Return the (X, Y) coordinate for the center point of the cell that contains the specified text.  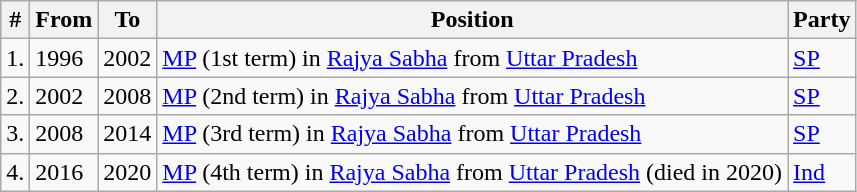
Position (472, 20)
1. (16, 58)
To (128, 20)
MP (4th term) in Rajya Sabha from Uttar Pradesh (died in 2020) (472, 172)
MP (2nd term) in Rajya Sabha from Uttar Pradesh (472, 96)
1996 (64, 58)
Party (822, 20)
MP (1st term) in Rajya Sabha from Uttar Pradesh (472, 58)
4. (16, 172)
# (16, 20)
From (64, 20)
2014 (128, 134)
2016 (64, 172)
MP (3rd term) in Rajya Sabha from Uttar Pradesh (472, 134)
2020 (128, 172)
2. (16, 96)
Ind (822, 172)
3. (16, 134)
